Provide the [X, Y] coordinate of the cell's center where the given text is located.  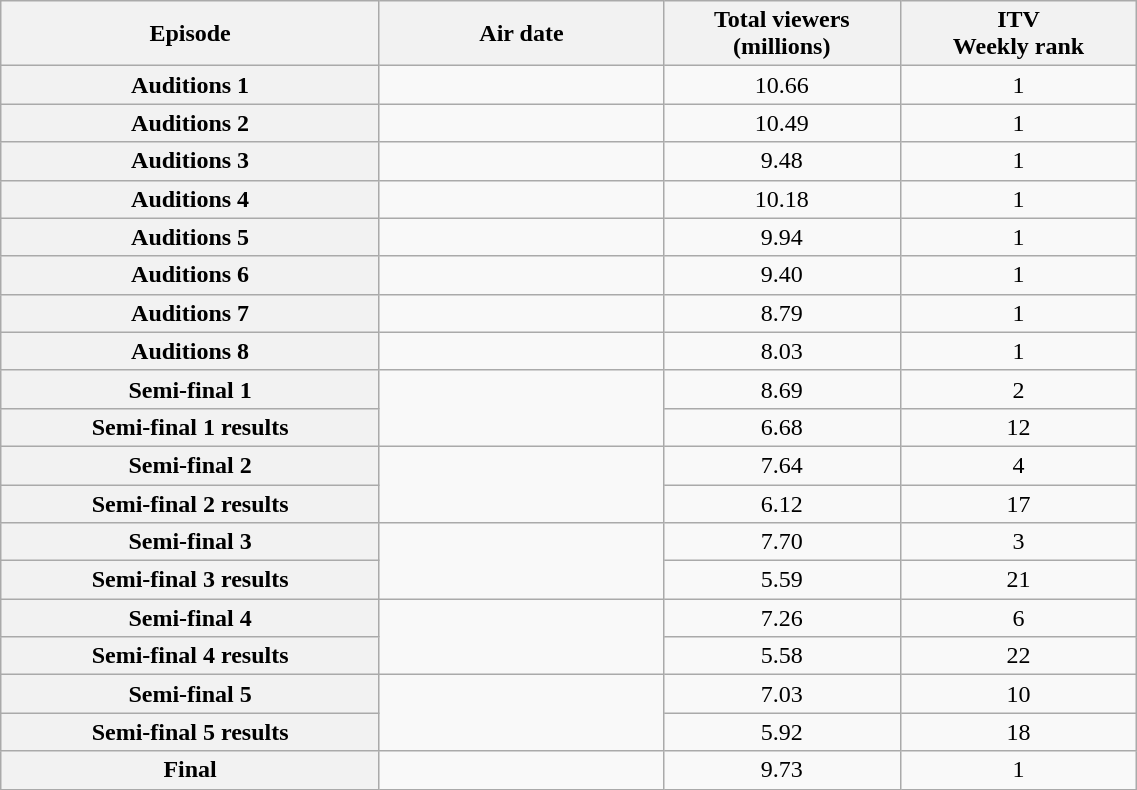
Semi-final 4 [190, 618]
12 [1018, 427]
Auditions 8 [190, 351]
8.03 [782, 351]
9.73 [782, 770]
Semi-final 5 results [190, 732]
2 [1018, 389]
22 [1018, 656]
7.70 [782, 542]
6 [1018, 618]
10.49 [782, 123]
Semi-final 4 results [190, 656]
Semi-final 2 results [190, 503]
7.64 [782, 465]
21 [1018, 580]
Semi-final 1 [190, 389]
Auditions 3 [190, 161]
9.94 [782, 237]
Auditions 1 [190, 85]
17 [1018, 503]
6.68 [782, 427]
9.48 [782, 161]
10.18 [782, 199]
Air date [521, 34]
18 [1018, 732]
9.40 [782, 275]
5.58 [782, 656]
Auditions 6 [190, 275]
10.66 [782, 85]
6.12 [782, 503]
Total viewers (millions) [782, 34]
5.92 [782, 732]
ITVWeekly rank [1018, 34]
Episode [190, 34]
Semi-final 1 results [190, 427]
7.26 [782, 618]
8.69 [782, 389]
Auditions 5 [190, 237]
Final [190, 770]
Semi-final 5 [190, 694]
Auditions 7 [190, 313]
8.79 [782, 313]
Semi-final 3 results [190, 580]
Auditions 2 [190, 123]
7.03 [782, 694]
Auditions 4 [190, 199]
10 [1018, 694]
Semi-final 3 [190, 542]
5.59 [782, 580]
Semi-final 2 [190, 465]
3 [1018, 542]
4 [1018, 465]
